Return (x, y) of the center of cell containing provided text 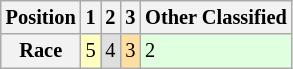
4 (110, 51)
1 (91, 17)
Race (41, 51)
Position (41, 17)
5 (91, 51)
Other Classified (216, 17)
